Provide the [x, y] coordinate of the cell's center where the given text is located.  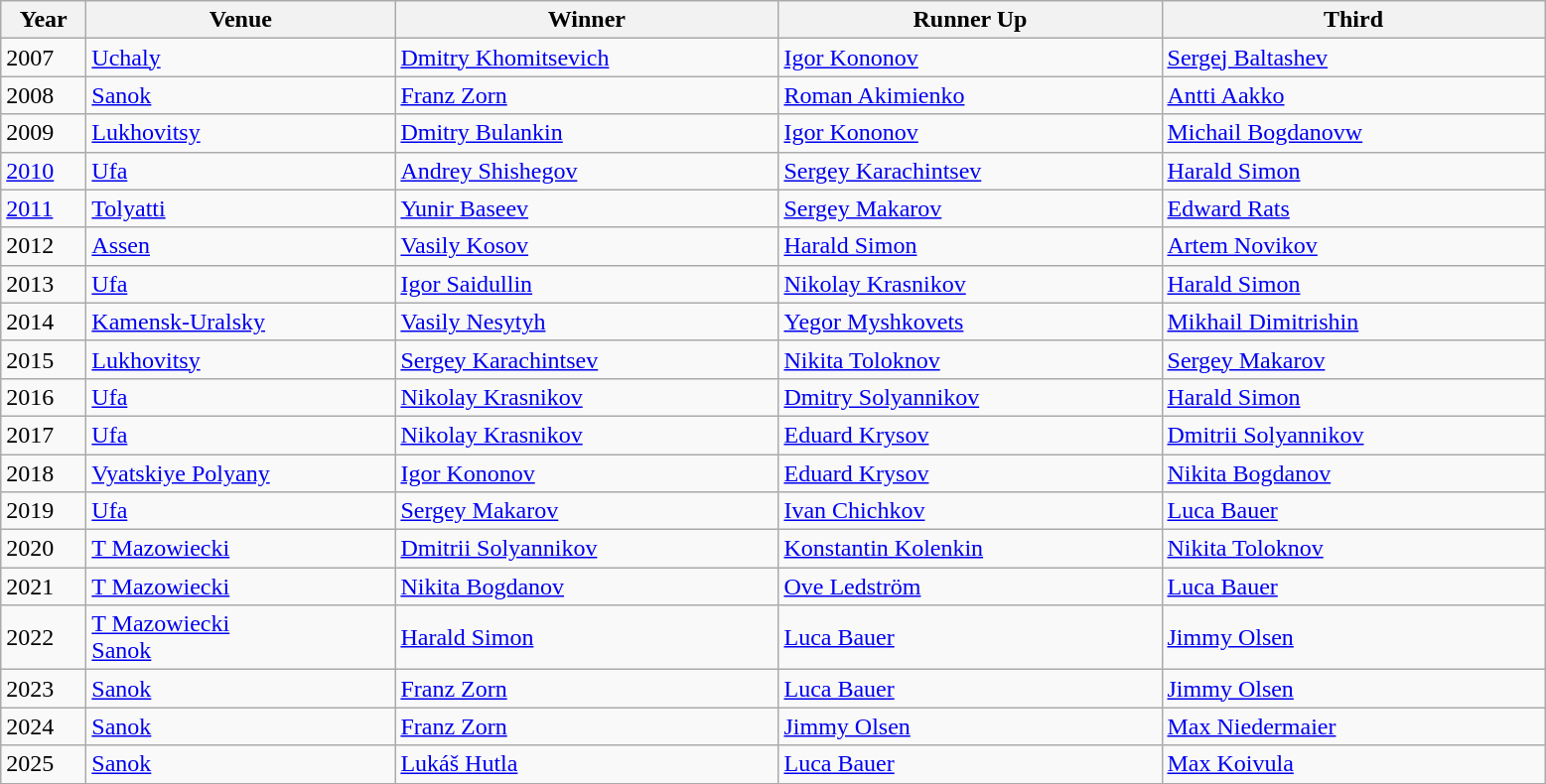
Uchaly [240, 58]
2025 [44, 764]
Antti Aakko [1353, 95]
Vasily Nesytyh [587, 322]
Lukáš Hutla [587, 764]
Yegor Myshkovets [970, 322]
Assen [240, 246]
Winner [587, 20]
Tolyatti [240, 208]
Kamensk-Uralsky [240, 322]
T Mazowiecki Sanok [240, 637]
Dmitry Bulankin [587, 133]
Edward Rats [1353, 208]
Ove Ledström [970, 587]
2010 [44, 171]
Third [1353, 20]
Venue [240, 20]
2019 [44, 511]
Vyatskiye Polyany [240, 473]
2022 [44, 637]
2007 [44, 58]
Roman Akimienko [970, 95]
2013 [44, 284]
Yunir Baseev [587, 208]
Vasily Kosov [587, 246]
2012 [44, 246]
2017 [44, 435]
2014 [44, 322]
Ivan Chichkov [970, 511]
Artem Novikov [1353, 246]
2015 [44, 359]
2024 [44, 726]
Runner Up [970, 20]
2009 [44, 133]
Andrey Shishegov [587, 171]
Mikhail Dimitrishin [1353, 322]
Sergej Baltashev [1353, 58]
Igor Saidullin [587, 284]
Max Niedermaier [1353, 726]
2020 [44, 549]
Max Koivula [1353, 764]
2023 [44, 689]
2008 [44, 95]
Year [44, 20]
Michail Bogdanovw [1353, 133]
2016 [44, 397]
2021 [44, 587]
Dmitry Solyannikov [970, 397]
Dmitry Khomitsevich [587, 58]
2018 [44, 473]
2011 [44, 208]
Konstantin Kolenkin [970, 549]
